Return [X, Y] of the center of cell containing provided text 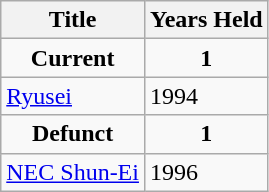
Title [73, 20]
Current [73, 58]
1994 [206, 96]
NEC Shun-Ei [73, 172]
Defunct [73, 134]
Years Held [206, 20]
1996 [206, 172]
Ryusei [73, 96]
